For the text-containing cell, return its midpoint in (x, y) coordinate format. 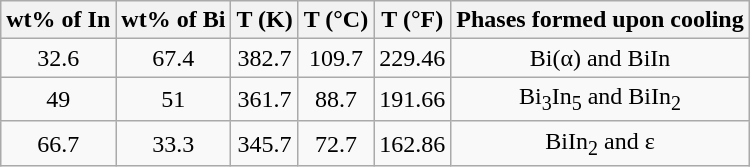
Bi(α) and BiIn (600, 58)
361.7 (264, 99)
Bi3In5 and BiIn2 (600, 99)
67.4 (174, 58)
88.7 (336, 99)
191.66 (412, 99)
BiIn2 and ε (600, 143)
T (°C) (336, 20)
382.7 (264, 58)
T (°F) (412, 20)
32.6 (58, 58)
wt% of Bi (174, 20)
Phases formed upon cooling (600, 20)
72.7 (336, 143)
229.46 (412, 58)
33.3 (174, 143)
wt% of In (58, 20)
162.86 (412, 143)
51 (174, 99)
66.7 (58, 143)
T (K) (264, 20)
49 (58, 99)
109.7 (336, 58)
345.7 (264, 143)
